Search for the cell housing the specified text and yield its (x, y) center coordinate. 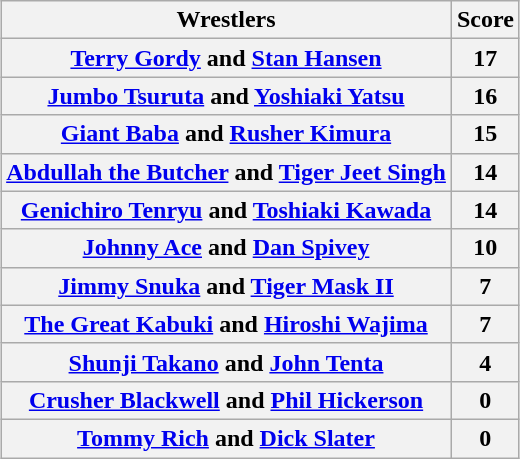
10 (485, 248)
Johnny Ace and Dan Spivey (226, 248)
Jumbo Tsuruta and Yoshiaki Yatsu (226, 96)
Crusher Blackwell and Phil Hickerson (226, 400)
Shunji Takano and John Tenta (226, 362)
15 (485, 134)
17 (485, 58)
Giant Baba and Rusher Kimura (226, 134)
Genichiro Tenryu and Toshiaki Kawada (226, 210)
Tommy Rich and Dick Slater (226, 438)
4 (485, 362)
Score (485, 20)
16 (485, 96)
Wrestlers (226, 20)
Jimmy Snuka and Tiger Mask II (226, 286)
Terry Gordy and Stan Hansen (226, 58)
Abdullah the Butcher and Tiger Jeet Singh (226, 172)
The Great Kabuki and Hiroshi Wajima (226, 324)
